Return (X, Y) of the center of cell containing provided text 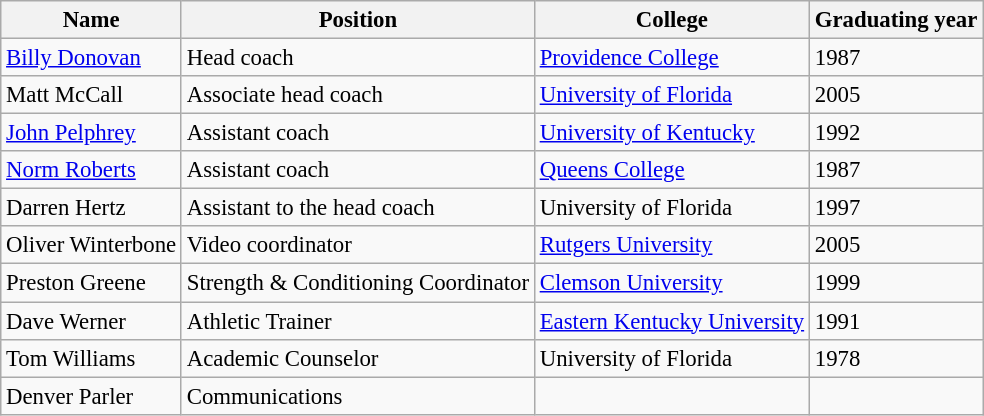
1999 (896, 283)
1978 (896, 358)
Preston Greene (92, 283)
University of Kentucky (672, 133)
Strength & Conditioning Coordinator (358, 283)
Graduating year (896, 20)
College (672, 20)
Name (92, 20)
Matt McCall (92, 95)
Norm Roberts (92, 170)
Queens College (672, 170)
Billy Donovan (92, 58)
Tom Williams (92, 358)
John Pelphrey (92, 133)
Assistant to the head coach (358, 208)
Clemson University (672, 283)
Head coach (358, 58)
1997 (896, 208)
Oliver Winterbone (92, 245)
Position (358, 20)
Academic Counselor (358, 358)
Dave Werner (92, 321)
1991 (896, 321)
Rutgers University (672, 245)
Providence College (672, 58)
Video coordinator (358, 245)
Athletic Trainer (358, 321)
Eastern Kentucky University (672, 321)
Associate head coach (358, 95)
Darren Hertz (92, 208)
1992 (896, 133)
Communications (358, 396)
Denver Parler (92, 396)
